Extract the [X, Y] coordinate from the center of the cell holding the provided text.  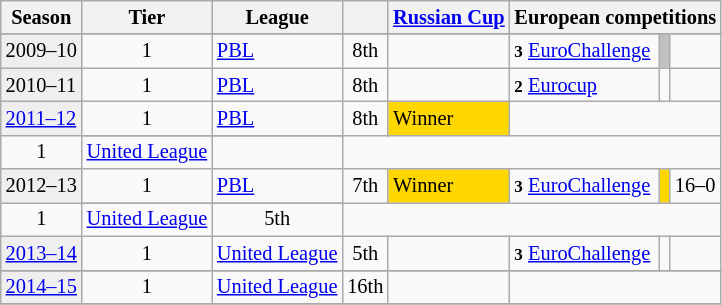
Season [42, 17]
2014–15 [42, 287]
2012–13 [42, 186]
2011–12 [42, 118]
2013–14 [42, 253]
2 Eurocup [585, 85]
16–0 [695, 186]
7th [365, 186]
2010–11 [42, 85]
16th [365, 287]
League [277, 17]
Russian Cup [448, 17]
2009–10 [42, 51]
Tier [147, 17]
European competitions [616, 17]
